From the cell containing the given text, extract its center point as [X, Y] coordinate. 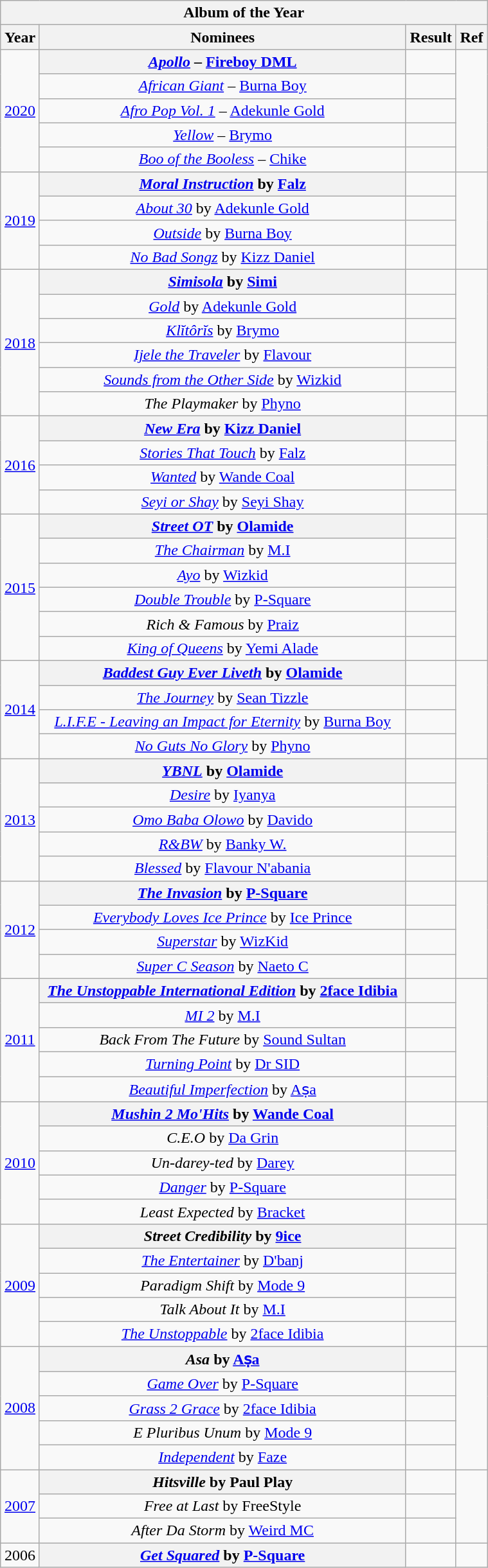
Moral Instruction by Falz [222, 184]
Wanted by Wande Coal [222, 477]
C.E.O by Da Grin [222, 1138]
Sounds from the Other Side by Wizkid [222, 380]
YBNL by Olamide [222, 771]
African Giant – Burna Boy [222, 86]
Blessed by Flavour N'abania [222, 868]
Album of the Year [244, 13]
Simisola by Simi [222, 281]
Free at Last by FreeStyle [222, 1506]
2012 [21, 929]
Yellow – Brymo [222, 135]
Everybody Loves Ice Prince by Ice Prince [222, 917]
2018 [21, 342]
Double Trouble by P-Square [222, 599]
Omo Baba Olowo by Davido [222, 820]
Beautiful Imperfection by Aṣa [222, 1089]
Turning Point by Dr SID [222, 1064]
Hitsville by Paul Play [222, 1482]
E Pluribus Unum by Mode 9 [222, 1432]
Paradigm Shift by Mode 9 [222, 1285]
Super C Season by Naeto C [222, 966]
About 30 by Adekunle Gold [222, 208]
MI 2 by M.I [222, 1015]
Rich & Famous by Praiz [222, 624]
Back From The Future by Sound Sultan [222, 1039]
2009 [21, 1285]
Outside by Burna Boy [222, 233]
L.I.F.E - Leaving an Impact for Eternity by Burna Boy [222, 722]
2015 [21, 587]
Stories That Touch by Falz [222, 453]
The Playmaker by Phyno [222, 404]
Street Credibility by 9ice [222, 1236]
Superstar by WizKid [222, 942]
R&BW by Banky W. [222, 844]
Game Over by P-Square [222, 1384]
2013 [21, 820]
No Guts No Glory by Phyno [222, 746]
The Unstoppable by 2face Idibia [222, 1334]
2014 [21, 709]
Grass 2 Grace by 2face Idibia [222, 1408]
Least Expected by Bracket [222, 1211]
Asa by Aṣa [222, 1359]
Talk About It by M.I [222, 1310]
The Chairman by M.I [222, 551]
Un-darey-ted by Darey [222, 1163]
2010 [21, 1163]
Baddest Guy Ever Liveth by Olamide [222, 673]
2020 [21, 110]
New Era by Kizz Daniel [222, 428]
Danger by P-Square [222, 1187]
Street OT by Olamide [222, 526]
Ref [471, 37]
2007 [21, 1506]
King of Queens by Yemi Alade [222, 648]
Afro Pop Vol. 1 – Adekunle Gold [222, 110]
Result [431, 37]
Desire by Iyanya [222, 795]
2011 [21, 1040]
Ijele the Traveler by Flavour [222, 355]
Nominees [222, 37]
Boo of the Booless – Chike [222, 159]
Ayo by Wizkid [222, 575]
Apollo – Fireboy DML [222, 62]
Year [21, 37]
The Unstoppable International Edition by 2face Idibia [222, 991]
Gold by Adekunle Gold [222, 306]
Mushin 2 Mo'Hits by Wande Coal [222, 1114]
The Entertainer by D'banj [222, 1260]
2019 [21, 220]
Get Squared by P-Square [222, 1555]
No Bad Songz by Kizz Daniel [222, 257]
After Da Storm by Weird MC [222, 1531]
The Journey by Sean Tizzle [222, 697]
Independent by Faze [222, 1457]
2006 [21, 1555]
Seyi or Shay by Seyi Shay [222, 502]
2008 [21, 1408]
The Invasion by P-Square [222, 893]
Klĭtôrĭs by Brymo [222, 331]
2016 [21, 465]
